For the text-containing cell, return its midpoint in (X, Y) coordinate format. 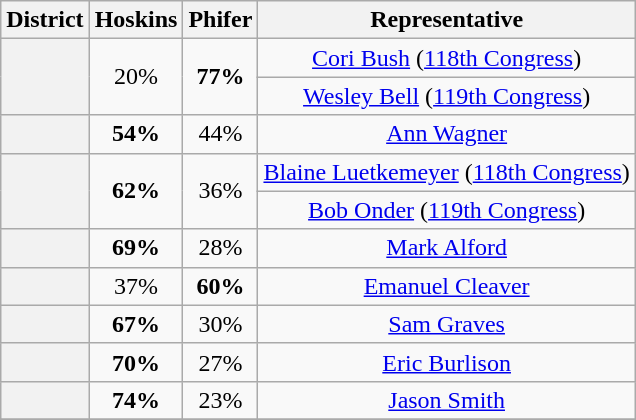
23% (220, 400)
Bob Onder (119th Congress) (446, 210)
District (45, 20)
Sam Graves (446, 324)
70% (136, 362)
Cori Bush (118th Congress) (446, 58)
Mark Alford (446, 248)
Wesley Bell (119th Congress) (446, 96)
69% (136, 248)
60% (220, 286)
54% (136, 134)
37% (136, 286)
Blaine Luetkemeyer (118th Congress) (446, 172)
28% (220, 248)
44% (220, 134)
36% (220, 191)
Emanuel Cleaver (446, 286)
74% (136, 400)
Eric Burlison (446, 362)
Ann Wagner (446, 134)
Representative (446, 20)
30% (220, 324)
67% (136, 324)
Phifer (220, 20)
27% (220, 362)
20% (136, 77)
77% (220, 77)
Jason Smith (446, 400)
Hoskins (136, 20)
62% (136, 191)
